Output the [X, Y] coordinate of the center of the cell containing the given text.  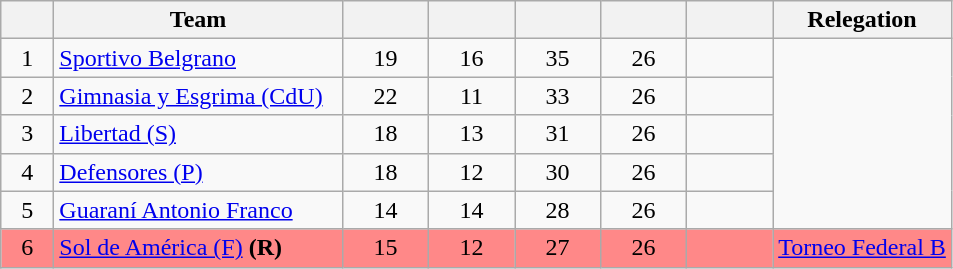
13 [471, 134]
Guaraní Antonio Franco [198, 210]
Team [198, 20]
27 [557, 248]
5 [28, 210]
28 [557, 210]
3 [28, 134]
22 [385, 96]
4 [28, 172]
6 [28, 248]
15 [385, 248]
19 [385, 58]
1 [28, 58]
16 [471, 58]
2 [28, 96]
Gimnasia y Esgrima (CdU) [198, 96]
Relegation [862, 20]
Torneo Federal B [862, 248]
11 [471, 96]
Defensores (P) [198, 172]
31 [557, 134]
Sportivo Belgrano [198, 58]
33 [557, 96]
30 [557, 172]
Sol de América (F) (R) [198, 248]
Libertad (S) [198, 134]
35 [557, 58]
